Capture the cell that displays the provided text and extract its [x, y] central coordinate. 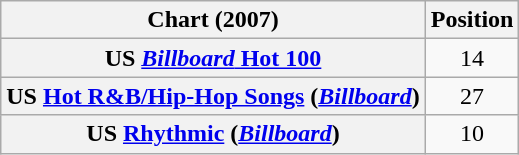
Position [472, 20]
14 [472, 58]
27 [472, 96]
US Hot R&B/Hip-Hop Songs (Billboard) [213, 96]
US Billboard Hot 100 [213, 58]
US Rhythmic (Billboard) [213, 134]
Chart (2007) [213, 20]
10 [472, 134]
